Return the [X, Y] coordinate for the center point of the cell that contains the specified text.  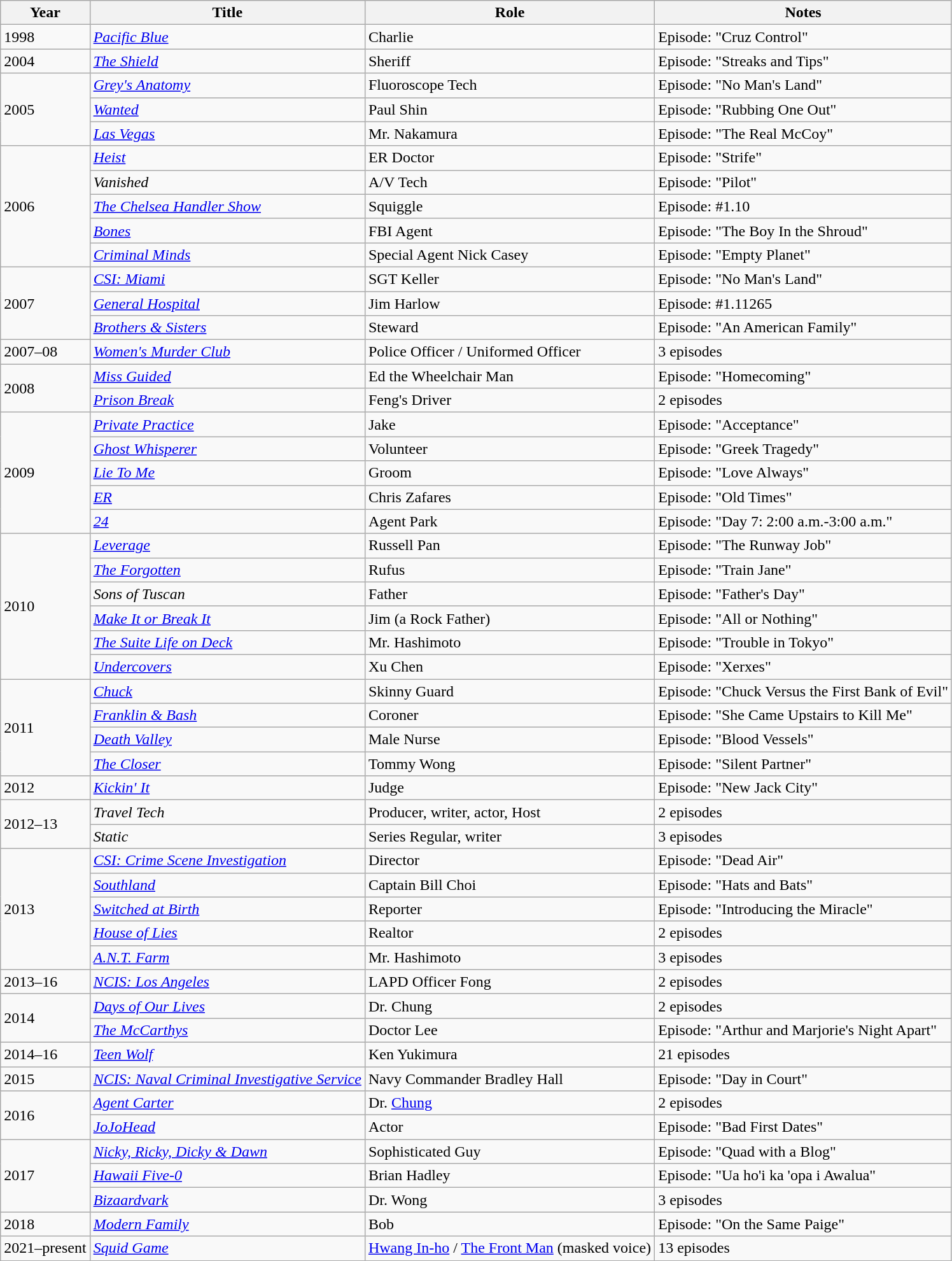
Brian Hadley [509, 1176]
A.N.T. Farm [227, 957]
Skinny Guard [509, 691]
2021–present [45, 1248]
2012 [45, 788]
Episode: "The Boy In the Shroud" [803, 230]
The Closer [227, 764]
Russell Pan [509, 546]
1998 [45, 37]
2013 [45, 909]
Teen Wolf [227, 1054]
2005 [45, 109]
Series Regular, writer [509, 836]
The Suite Life on Deck [227, 642]
Bizaardvark [227, 1200]
Episode: "Chuck Versus the First Bank of Evil" [803, 691]
Episode: "Love Always" [803, 473]
Private Practice [227, 425]
Make It or Break It [227, 618]
Women's Murder Club [227, 352]
Feng's Driver [509, 400]
2018 [45, 1224]
Ed the Wheelchair Man [509, 376]
Pacific Blue [227, 37]
Chuck [227, 691]
Heist [227, 158]
SGT Keller [509, 279]
Realtor [509, 933]
General Hospital [227, 304]
Episode: "Homecoming" [803, 376]
Charlie [509, 37]
2016 [45, 1115]
2004 [45, 61]
13 episodes [803, 1248]
Notes [803, 13]
2011 [45, 727]
Episode: "Empty Planet" [803, 255]
Episode: "Streaks and Tips" [803, 61]
Episode: "The Real McCoy" [803, 134]
Dr. Wong [509, 1200]
Episode: "Hats and Bats" [803, 885]
Episode: "Arthur and Marjorie's Night Apart" [803, 1030]
2009 [45, 473]
Episode: "All or Nothing" [803, 618]
Agent Park [509, 521]
Episode: "Introducing the Miracle" [803, 909]
Episode: "Quad with a Blog" [803, 1152]
Judge [509, 788]
2007 [45, 303]
21 episodes [803, 1054]
Volunteer [509, 449]
The McCarthys [227, 1030]
Episode: "Pilot" [803, 182]
Squid Game [227, 1248]
Southland [227, 885]
Sons of Tuscan [227, 594]
Criminal Minds [227, 255]
Groom [509, 473]
2014–16 [45, 1054]
The Forgotten [227, 570]
Navy Commander Bradley Hall [509, 1079]
Steward [509, 328]
Producer, writer, actor, Host [509, 812]
Tommy Wong [509, 764]
Fluoroscope Tech [509, 85]
Jim (a Rock Father) [509, 618]
2013–16 [45, 982]
Paul Shin [509, 109]
Grey's Anatomy [227, 85]
Ken Yukimura [509, 1054]
2010 [45, 606]
Bones [227, 230]
2007–08 [45, 352]
Police Officer / Uniformed Officer [509, 352]
Doctor Lee [509, 1030]
Bob [509, 1224]
ER Doctor [509, 158]
Kickin' It [227, 788]
CSI: Crime Scene Investigation [227, 861]
Jim Harlow [509, 304]
2012–13 [45, 824]
NCIS: Los Angeles [227, 982]
Franklin & Bash [227, 715]
Reporter [509, 909]
2008 [45, 388]
Episode: "On the Same Paige" [803, 1224]
Ghost Whisperer [227, 449]
Episode: "Old Times" [803, 497]
2015 [45, 1079]
Agent Carter [227, 1103]
Episode: "New Jack City" [803, 788]
Title [227, 13]
Brothers & Sisters [227, 328]
Episode: "Blood Vessels" [803, 740]
Vanished [227, 182]
Jake [509, 425]
Death Valley [227, 740]
Modern Family [227, 1224]
LAPD Officer Fong [509, 982]
Role [509, 13]
Episode: "Cruz Control" [803, 37]
Director [509, 861]
The Shield [227, 61]
Hwang In-ho / The Front Man (masked voice) [509, 1248]
2014 [45, 1018]
Squiggle [509, 206]
Sheriff [509, 61]
JoJoHead [227, 1127]
Episode: "Strife" [803, 158]
Switched at Birth [227, 909]
Lie To Me [227, 473]
2006 [45, 206]
Las Vegas [227, 134]
Episode: "Rubbing One Out" [803, 109]
Undercovers [227, 666]
Travel Tech [227, 812]
The Chelsea Handler Show [227, 206]
Father [509, 594]
Sophisticated Guy [509, 1152]
Days of Our Lives [227, 1006]
Captain Bill Choi [509, 885]
Rufus [509, 570]
Episode: "Xerxes" [803, 666]
FBI Agent [509, 230]
Episode: "Train Jane" [803, 570]
Hawaii Five-0 [227, 1176]
Mr. Nakamura [509, 134]
House of Lies [227, 933]
Episode: "An American Family" [803, 328]
Male Nurse [509, 740]
2017 [45, 1176]
Episode: "Father's Day" [803, 594]
Episode: #1.10 [803, 206]
CSI: Miami [227, 279]
Coroner [509, 715]
Year [45, 13]
Episode: "She Came Upstairs to Kill Me" [803, 715]
Episode: "Acceptance" [803, 425]
Episode: #1.11265 [803, 304]
A/V Tech [509, 182]
NCIS: Naval Criminal Investigative Service [227, 1079]
Episode: "Day 7: 2:00 a.m.-3:00 a.m." [803, 521]
Episode: "Greek Tragedy" [803, 449]
ER [227, 497]
Nicky, Ricky, Dicky & Dawn [227, 1152]
Miss Guided [227, 376]
Actor [509, 1127]
Episode: "Trouble in Tokyo" [803, 642]
Special Agent Nick Casey [509, 255]
Episode: "Bad First Dates" [803, 1127]
Episode: "Dead Air" [803, 861]
Episode: "The Runway Job" [803, 546]
Wanted [227, 109]
Xu Chen [509, 666]
Episode: "Ua ho'i ka 'opa i Awalua" [803, 1176]
Episode: "Silent Partner" [803, 764]
Chris Zafares [509, 497]
Episode: "Day in Court" [803, 1079]
Static [227, 836]
24 [227, 521]
Leverage [227, 546]
Prison Break [227, 400]
